Return the (x, y) coordinate for the center point of the cell that contains the specified text.  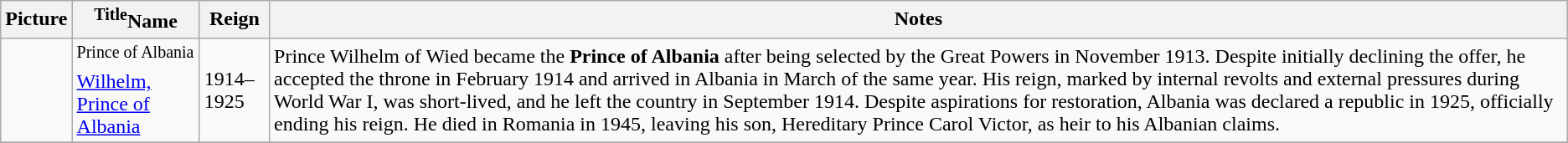
Picture (37, 20)
Notes (919, 20)
Reign (235, 20)
Prince of Albania Wilhelm, Prince of Albania (136, 90)
1914–1925 (235, 90)
TitleName (136, 20)
